Detect which cell encompasses the target text, then output its (x, y) center coordinate. 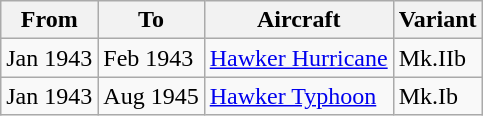
To (151, 20)
Feb 1943 (151, 58)
Mk.IIb (438, 58)
From (50, 20)
Mk.Ib (438, 96)
Hawker Typhoon (298, 96)
Hawker Hurricane (298, 58)
Variant (438, 20)
Aug 1945 (151, 96)
Aircraft (298, 20)
